Locate the cell with the specified text and output its (X, Y) center coordinate. 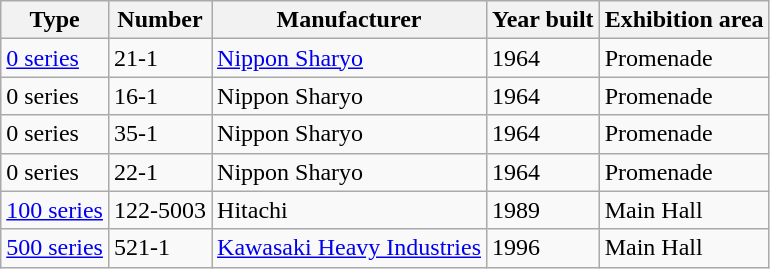
Kawasaki Heavy Industries (350, 248)
16-1 (160, 96)
1989 (544, 210)
Manufacturer (350, 20)
Type (55, 20)
500 series (55, 248)
Hitachi (350, 210)
Exhibition area (684, 20)
35-1 (160, 134)
21-1 (160, 58)
1996 (544, 248)
521-1 (160, 248)
22-1 (160, 172)
Number (160, 20)
100 series (55, 210)
122-5003 (160, 210)
Year built (544, 20)
